Pinpoint the cell where the given text exists, returning its [x, y] midpoint coordinate. 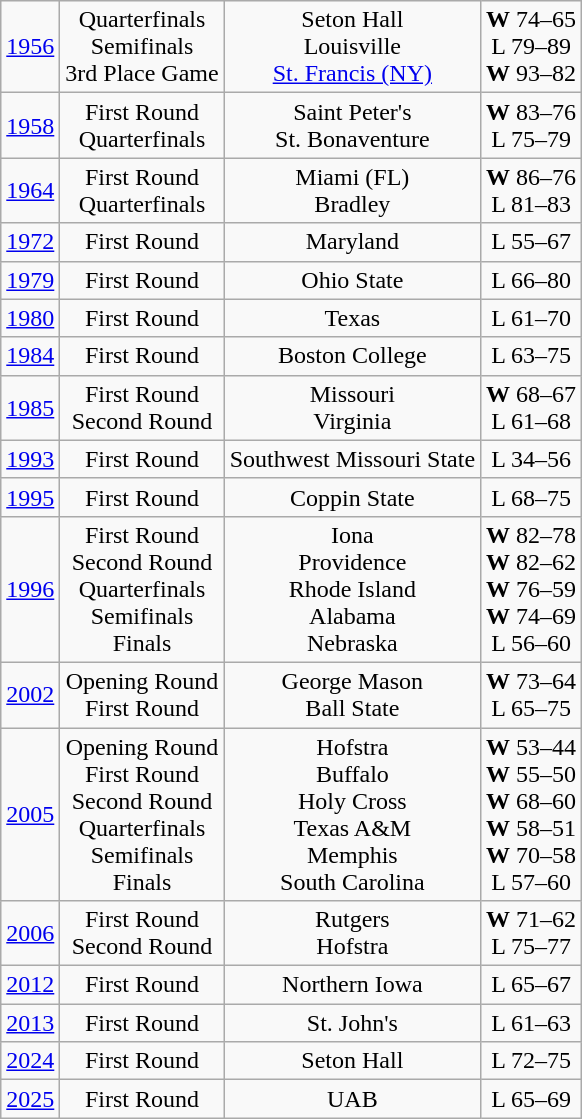
L 65–67 [532, 985]
UAB [352, 1099]
2012 [30, 985]
Opening RoundFirst RoundSecond RoundQuarterfinalsSemifinalsFinals [142, 814]
Saint Peter'sSt. Bonaventure [352, 126]
1956 [30, 47]
Southwest Missouri State [352, 459]
W 74–65L 79–89W 93–82 [532, 47]
Texas [352, 318]
Opening RoundFirst Round [142, 694]
1996 [30, 589]
L 72–75 [532, 1061]
L 68–75 [532, 497]
First RoundSecond RoundQuarterfinalsSemifinalsFinals [142, 589]
2006 [30, 934]
1972 [30, 242]
Maryland [352, 242]
1985 [30, 408]
St. John's [352, 1023]
1964 [30, 190]
1958 [30, 126]
MissouriVirginia [352, 408]
QuarterfinalsSemifinals3rd Place Game [142, 47]
L 55–67 [532, 242]
IonaProvidenceRhode IslandAlabamaNebraska [352, 589]
Ohio State [352, 280]
W 82–78W 82–62W 76–59W 74–69L 56–60 [532, 589]
RutgersHofstra [352, 934]
2025 [30, 1099]
1979 [30, 280]
1993 [30, 459]
2002 [30, 694]
Miami (FL)Bradley [352, 190]
W 53–44W 55–50W 68–60W 58–51W 70–58L 57–60 [532, 814]
L 61–63 [532, 1023]
L 34–56 [532, 459]
L 61–70 [532, 318]
2024 [30, 1061]
L 66–80 [532, 280]
1980 [30, 318]
George MasonBall State [352, 694]
L 63–75 [532, 356]
W 83–76L 75–79 [532, 126]
Northern Iowa [352, 985]
W 68–67L 61–68 [532, 408]
L 65–69 [532, 1099]
W 71–62L 75–77 [532, 934]
Seton Hall [352, 1061]
Coppin State [352, 497]
2005 [30, 814]
W 86–76L 81–83 [532, 190]
W 73–64L 65–75 [532, 694]
HofstraBuffaloHoly CrossTexas A&MMemphisSouth Carolina [352, 814]
2013 [30, 1023]
1995 [30, 497]
Seton HallLouisvilleSt. Francis (NY) [352, 47]
Boston College [352, 356]
1984 [30, 356]
